Extract the (x, y) coordinate from the center of the cell holding the provided text.  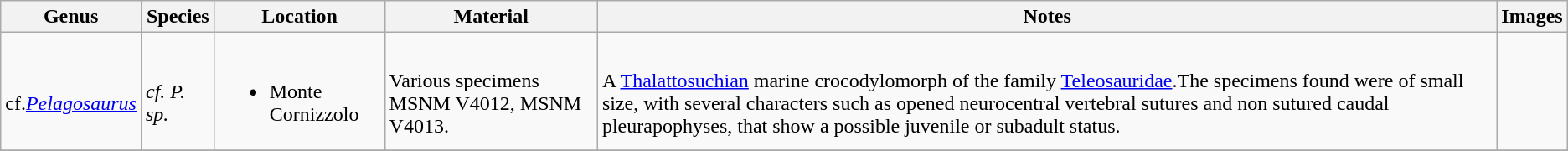
cf. P. sp. (178, 91)
Material (491, 17)
Species (178, 17)
Monte Cornizzolo (300, 91)
Genus (71, 17)
cf.Pelagosaurus (71, 91)
Location (300, 17)
Images (1532, 17)
Notes (1047, 17)
Various specimens MSNM V4012, MSNM V4013. (491, 91)
